Detect which cell encompasses the target text, then output its [X, Y] center coordinate. 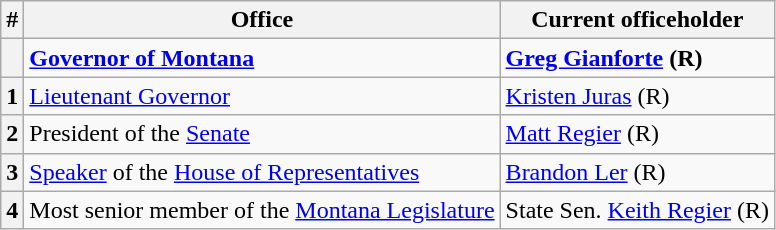
2 [12, 134]
Current officeholder [637, 20]
Matt Regier (R) [637, 134]
Most senior member of the Montana Legislature [262, 210]
Office [262, 20]
President of the Senate [262, 134]
Brandon Ler (R) [637, 172]
Governor of Montana [262, 58]
Greg Gianforte (R) [637, 58]
Kristen Juras (R) [637, 96]
Lieutenant Governor [262, 96]
# [12, 20]
4 [12, 210]
3 [12, 172]
1 [12, 96]
State Sen. Keith Regier (R) [637, 210]
Speaker of the House of Representatives [262, 172]
